From the cell containing the given text, extract its center point as (x, y) coordinate. 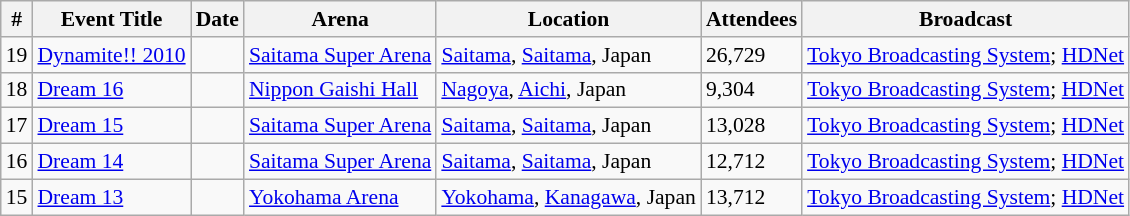
Dream 13 (111, 197)
13,712 (752, 197)
Date (218, 19)
16 (17, 162)
Yokohama Arena (340, 197)
# (17, 19)
Arena (340, 19)
Nagoya, Aichi, Japan (568, 90)
26,729 (752, 55)
Dream 14 (111, 162)
Yokohama, Kanagawa, Japan (568, 197)
Dream 16 (111, 90)
19 (17, 55)
Broadcast (966, 19)
15 (17, 197)
Attendees (752, 19)
13,028 (752, 126)
12,712 (752, 162)
Event Title (111, 19)
9,304 (752, 90)
Dynamite!! 2010 (111, 55)
Location (568, 19)
18 (17, 90)
Nippon Gaishi Hall (340, 90)
Dream 15 (111, 126)
17 (17, 126)
